Pinpoint the cell where the given text exists, returning its (X, Y) midpoint coordinate. 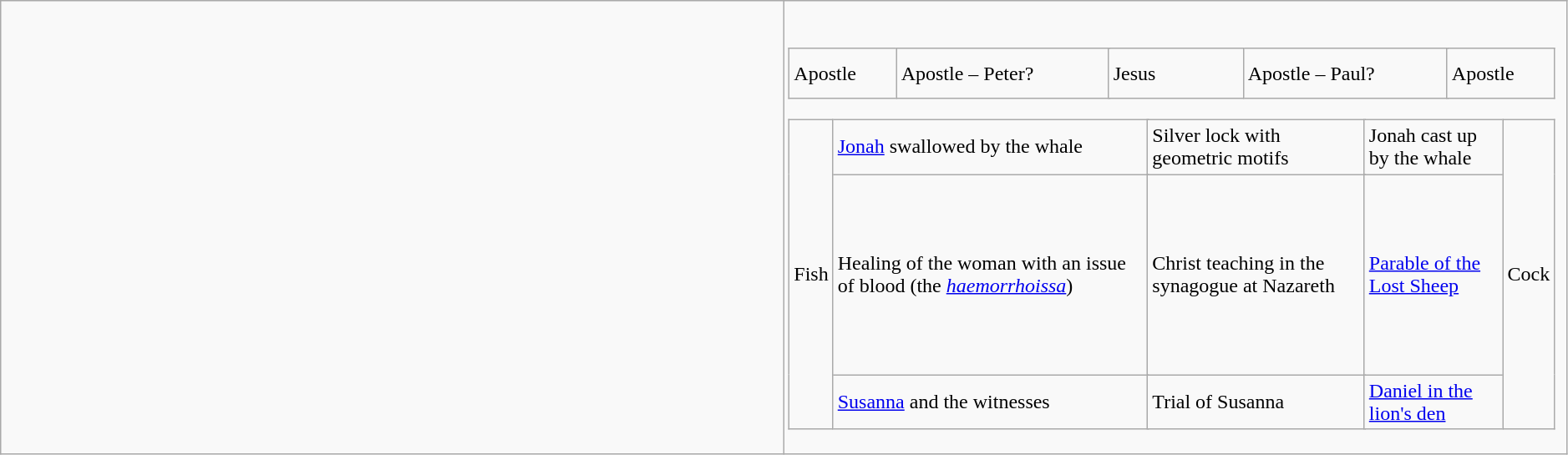
Susanna and the witnesses (991, 402)
Apostle – Peter? (1002, 73)
Silver lock with geometric motifs (1256, 147)
Parable of the Lost Sheep (1434, 275)
Trial of Susanna (1256, 402)
Jonah cast up by the whale (1434, 147)
Healing of the woman with an issue of blood (the haemorrhoissa) (991, 275)
Apostle – Paul? (1345, 73)
Fish (811, 275)
Daniel in the lion's den (1434, 402)
Christ teaching in the synagogue at Nazareth (1256, 275)
Jesus (1176, 73)
Cock (1529, 275)
Jonah swallowed by the whale (991, 147)
